Extract the (x, y) coordinate from the center of the cell holding the provided text.  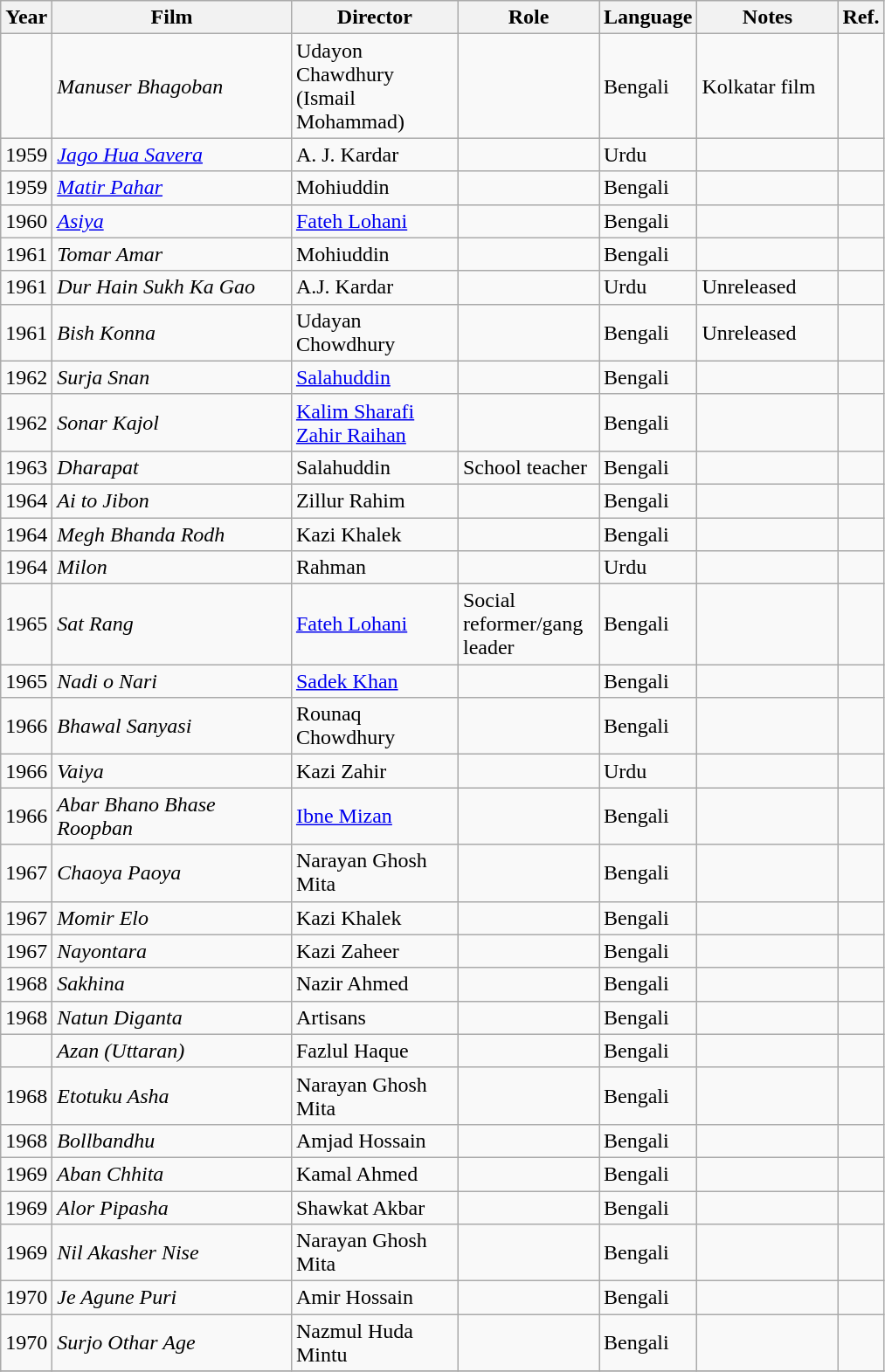
Matir Pahar (172, 188)
Kamal Ahmed (374, 1174)
Fazlul Haque (374, 1051)
Alor Pipasha (172, 1208)
Film (172, 17)
Dur Hain Sukh Ka Gao (172, 287)
Sadek Khan (374, 681)
Language (648, 17)
Amjad Hossain (374, 1141)
Jago Hua Savera (172, 155)
Ref. (861, 17)
Social reformer/gang leader (528, 624)
Ai to Jibon (172, 500)
Je Agune Puri (172, 1298)
Zillur Rahim (374, 500)
Rounaq Chowdhury (374, 727)
Shawkat Akbar (374, 1208)
Aban Chhita (172, 1174)
Etotuku Asha (172, 1095)
A.J. Kardar (374, 287)
Nazmul Huda Mintu (374, 1343)
1963 (26, 467)
Kolkatar film (767, 86)
Bish Konna (172, 332)
Vaiya (172, 771)
Abar Bhano Bhase Roopban (172, 816)
Milon (172, 568)
Rahman (374, 568)
Udayan Chowdhury (374, 332)
Sat Rang (172, 624)
Nayontara (172, 951)
Kazi Zahir (374, 771)
Surjo Othar Age (172, 1343)
Role (528, 17)
Surja Snan (172, 377)
1960 (26, 221)
Year (26, 17)
Nadi o Nari (172, 681)
Dharapat (172, 467)
Azan (Uttaran) (172, 1051)
Chaoya Paoya (172, 873)
Kalim SharafiZahir Raihan (374, 423)
Momir Elo (172, 918)
Asiya (172, 221)
Bollbandhu (172, 1141)
Natun Diganta (172, 1017)
Kazi Zaheer (374, 951)
Sonar Kajol (172, 423)
Udayon Chawdhury (Ismail Mohammad) (374, 86)
Tomar Amar (172, 254)
School teacher (528, 467)
Artisans (374, 1017)
Nil Akasher Nise (172, 1252)
Notes (767, 17)
Director (374, 17)
Sakhina (172, 984)
Amir Hossain (374, 1298)
Megh Bhanda Rodh (172, 534)
Manuser Bhagoban (172, 86)
A. J. Kardar (374, 155)
Ibne Mizan (374, 816)
Bhawal Sanyasi (172, 727)
Nazir Ahmed (374, 984)
